Identify which cell holds the provided text, then report its (X, Y) central coordinate. 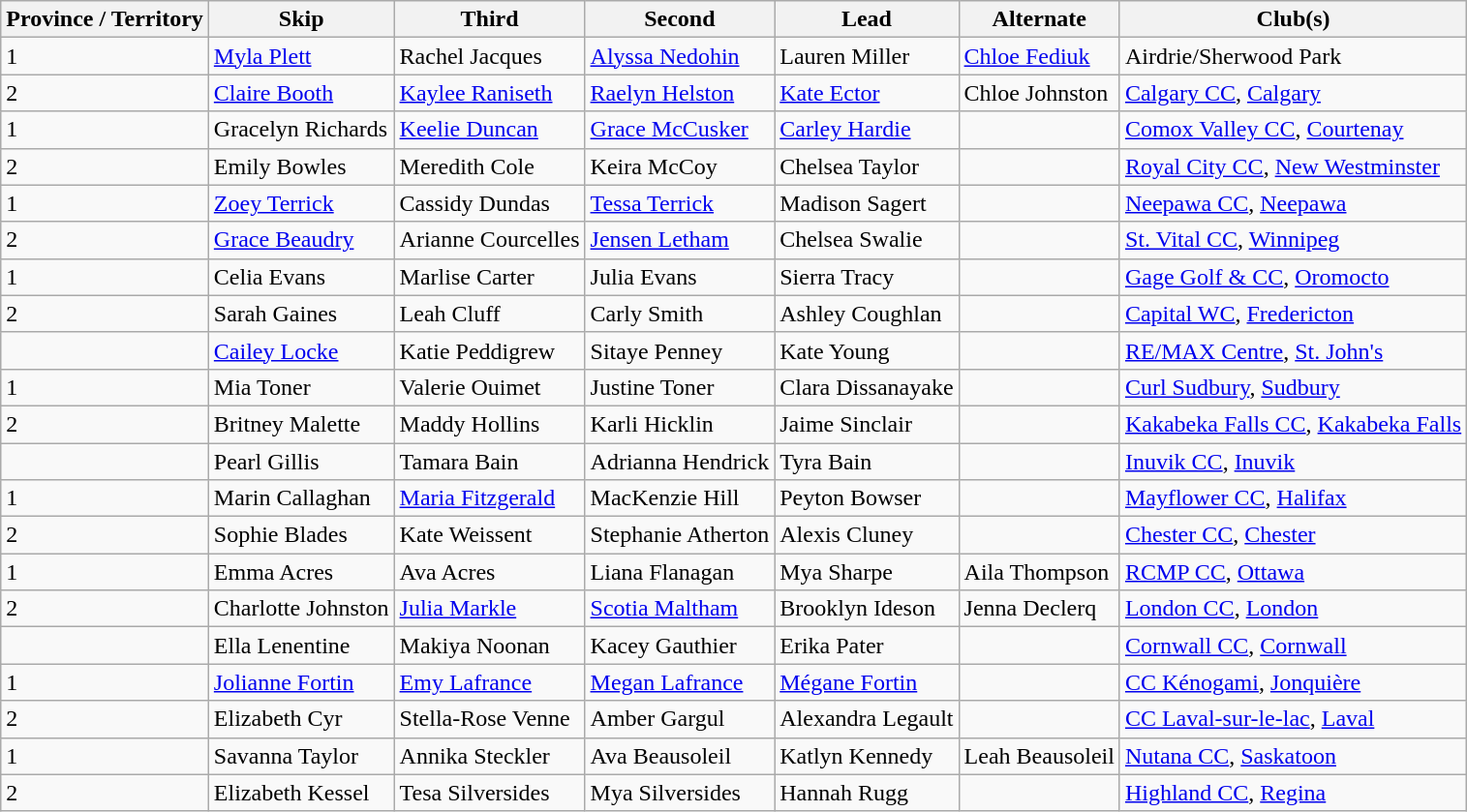
Erika Pater (867, 646)
Marlise Carter (490, 277)
Curl Sudbury, Sudbury (1293, 387)
Makiya Noonan (490, 646)
Mya Silversides (680, 793)
Megan Lafrance (680, 682)
Raelyn Helston (680, 93)
Tessa Terrick (680, 203)
Skip (301, 19)
Ella Lenentine (301, 646)
Meredith Cole (490, 166)
Elizabeth Cyr (301, 719)
Elizabeth Kessel (301, 793)
Pearl Gillis (301, 462)
Province / Territory (105, 19)
Chelsea Taylor (867, 166)
Keelie Duncan (490, 130)
Ashley Coughlan (867, 314)
Katie Peddigrew (490, 350)
RE/MAX Centre, St. John's (1293, 350)
Gracelyn Richards (301, 130)
Kate Weissent (490, 535)
Mégane Fortin (867, 682)
Aila Thompson (1039, 572)
Karli Hicklin (680, 424)
Liana Flanagan (680, 572)
Third (490, 19)
Maddy Hollins (490, 424)
Sitaye Penney (680, 350)
Adrianna Hendrick (680, 462)
Ava Acres (490, 572)
Jolianne Fortin (301, 682)
Scotia Maltham (680, 609)
Leah Beausoleil (1039, 756)
Carly Smith (680, 314)
Arianne Courcelles (490, 240)
Jensen Letham (680, 240)
Celia Evans (301, 277)
Justine Toner (680, 387)
Inuvik CC, Inuvik (1293, 462)
Zoey Terrick (301, 203)
Grace McCusker (680, 130)
Airdrie/Sherwood Park (1293, 56)
Alyssa Nedohin (680, 56)
Britney Malette (301, 424)
Capital WC, Fredericton (1293, 314)
Kate Young (867, 350)
Chloe Fediuk (1039, 56)
CC Laval-sur-le-lac, Laval (1293, 719)
Cassidy Dundas (490, 203)
Marin Callaghan (301, 498)
Annika Steckler (490, 756)
Katlyn Kennedy (867, 756)
Mia Toner (301, 387)
Savanna Taylor (301, 756)
Chester CC, Chester (1293, 535)
Julia Markle (490, 609)
Clara Dissanayake (867, 387)
Valerie Ouimet (490, 387)
Kacey Gauthier (680, 646)
Nutana CC, Saskatoon (1293, 756)
Hannah Rugg (867, 793)
Leah Cluff (490, 314)
Jaime Sinclair (867, 424)
Grace Beaudry (301, 240)
Ava Beausoleil (680, 756)
Maria Fitzgerald (490, 498)
Highland CC, Regina (1293, 793)
Alexandra Legault (867, 719)
Gage Golf & CC, Oromocto (1293, 277)
Tamara Bain (490, 462)
Stephanie Atherton (680, 535)
Stella-Rose Venne (490, 719)
Emma Acres (301, 572)
Alexis Cluney (867, 535)
Kaylee Raniseth (490, 93)
Royal City CC, New Westminster (1293, 166)
Brooklyn Ideson (867, 609)
Cailey Locke (301, 350)
Chloe Johnston (1039, 93)
Mayflower CC, Halifax (1293, 498)
Cornwall CC, Cornwall (1293, 646)
Lead (867, 19)
CC Kénogami, Jonquière (1293, 682)
Lauren Miller (867, 56)
London CC, London (1293, 609)
Kakabeka Falls CC, Kakabeka Falls (1293, 424)
Second (680, 19)
Comox Valley CC, Courtenay (1293, 130)
Alternate (1039, 19)
Rachel Jacques (490, 56)
Sierra Tracy (867, 277)
Tyra Bain (867, 462)
Charlotte Johnston (301, 609)
Club(s) (1293, 19)
Emily Bowles (301, 166)
Neepawa CC, Neepawa (1293, 203)
Peyton Bowser (867, 498)
Calgary CC, Calgary (1293, 93)
Mya Sharpe (867, 572)
Chelsea Swalie (867, 240)
Jenna Declerq (1039, 609)
Madison Sagert (867, 203)
Amber Gargul (680, 719)
Sarah Gaines (301, 314)
Sophie Blades (301, 535)
St. Vital CC, Winnipeg (1293, 240)
Julia Evans (680, 277)
Tesa Silversides (490, 793)
MacKenzie Hill (680, 498)
Carley Hardie (867, 130)
Emy Lafrance (490, 682)
Kate Ector (867, 93)
Myla Plett (301, 56)
Claire Booth (301, 93)
Keira McCoy (680, 166)
RCMP CC, Ottawa (1293, 572)
